Capture the cell that displays the provided text and extract its [x, y] central coordinate. 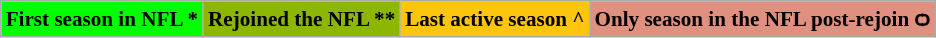
First season in NFL * [102, 18]
Rejoined the NFL ** [302, 18]
Last active season ^ [494, 18]
Only season in the NFL post-rejoin ѻ [763, 18]
